Extract the (x, y) coordinate from the center of the cell holding the provided text.  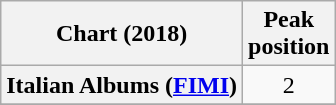
Chart (2018) (122, 34)
Peakposition (289, 34)
2 (289, 85)
Italian Albums (FIMI) (122, 85)
